Capture the cell that displays the provided text and extract its [X, Y] central coordinate. 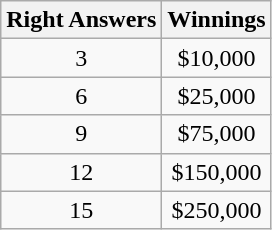
$10,000 [216, 58]
6 [82, 96]
12 [82, 172]
Winnings [216, 20]
Right Answers [82, 20]
3 [82, 58]
15 [82, 210]
$75,000 [216, 134]
$150,000 [216, 172]
9 [82, 134]
$25,000 [216, 96]
$250,000 [216, 210]
